Detect which cell encompasses the target text, then output its [X, Y] center coordinate. 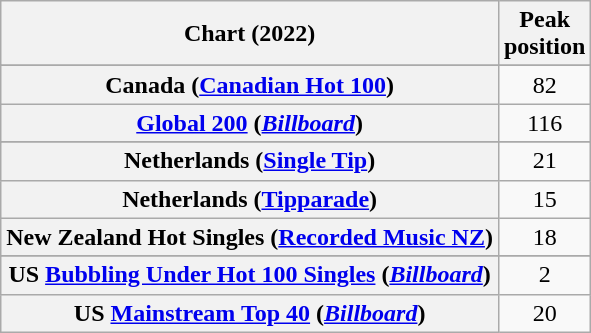
Netherlands (Tipparade) [250, 199]
15 [544, 199]
20 [544, 313]
Chart (2022) [250, 34]
US Mainstream Top 40 (Billboard) [250, 313]
116 [544, 123]
21 [544, 161]
Canada (Canadian Hot 100) [250, 85]
New Zealand Hot Singles (Recorded Music NZ) [250, 237]
18 [544, 237]
US Bubbling Under Hot 100 Singles (Billboard) [250, 275]
82 [544, 85]
Peakposition [544, 34]
Netherlands (Single Tip) [250, 161]
Global 200 (Billboard) [250, 123]
2 [544, 275]
